Capture the cell that displays the provided text and extract its (X, Y) central coordinate. 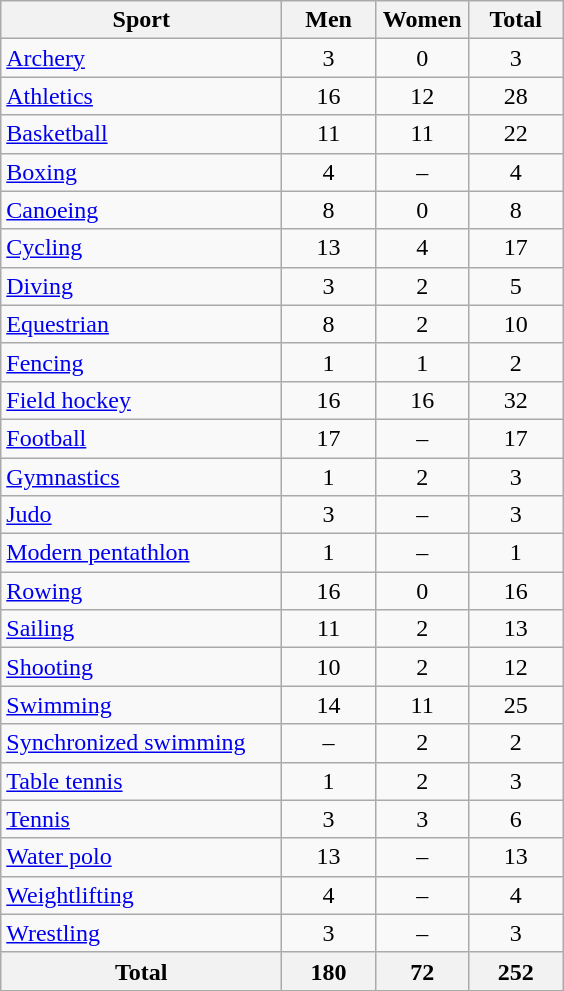
Synchronized swimming (142, 743)
Shooting (142, 667)
14 (329, 705)
6 (516, 819)
Modern pentathlon (142, 553)
Sailing (142, 629)
Gymnastics (142, 477)
25 (516, 705)
22 (516, 134)
Boxing (142, 172)
Diving (142, 286)
32 (516, 400)
252 (516, 971)
Weightlifting (142, 895)
Basketball (142, 134)
180 (329, 971)
Tennis (142, 819)
Football (142, 438)
72 (422, 971)
Swimming (142, 705)
Table tennis (142, 781)
Cycling (142, 248)
Men (329, 20)
Field hockey (142, 400)
5 (516, 286)
Canoeing (142, 210)
Archery (142, 58)
Rowing (142, 591)
Equestrian (142, 324)
Sport (142, 20)
Athletics (142, 96)
28 (516, 96)
Judo (142, 515)
Women (422, 20)
Wrestling (142, 933)
Water polo (142, 857)
Fencing (142, 362)
